Extract the [x, y] coordinate from the center of the cell holding the provided text.  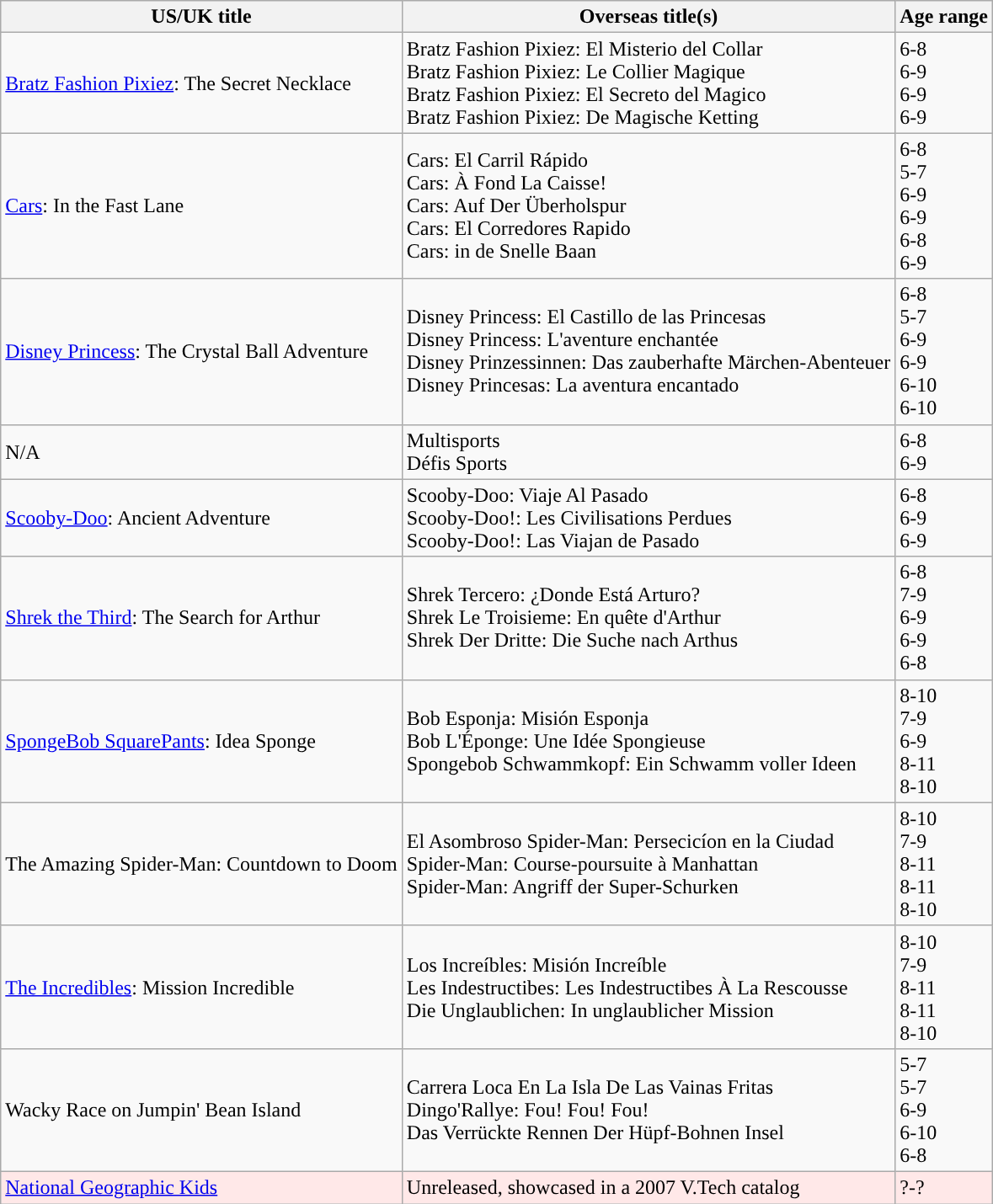
6-8 6-9 6-9 6-9 [944, 83]
Bratz Fashion Pixiez: The Secret Necklace [202, 83]
The Amazing Spider-Man: Countdown to Doom [202, 864]
Unreleased, showcased in a 2007 V.Tech catalog [649, 1187]
Cars: El Carril Rápido Cars: À Fond La Caisse! Cars: Auf Der Überholspur Cars: El Corredores Rapido Cars: in de Snelle Baan [649, 205]
SpongeBob SquarePants: Idea Sponge [202, 741]
?-? [944, 1187]
National Geographic Kids [202, 1187]
Multisports Défis Sports [649, 451]
6-8 7-9 6-9 6-9 6-8 [944, 618]
Bob Esponja: Misión Esponja Bob L'Éponge: Une Idée Spongieuse Spongebob Schwammkopf: Ein Schwamm voller Ideen [649, 741]
US/UK title [202, 17]
Shrek the Third: The Search for Arthur [202, 618]
Disney Princess: The Crystal Ball Adventure [202, 352]
Cars: In the Fast Lane [202, 205]
6-8 6-9 6-9 [944, 518]
6-8 6-9 [944, 451]
Age range [944, 17]
6-8 5-7 6-9 6-9 6-8 6-9 [944, 205]
5-7 5-7 6-9 6-10 6-8 [944, 1110]
El Asombroso Spider-Man: Persecicíon en la Ciudad Spider-Man: Course-poursuite à Manhattan Spider-Man: Angriff der Super-Schurken [649, 864]
6-8 5-7 6-9 6-9 6-10 6-10 [944, 352]
Scooby-Doo: Viaje Al Pasado Scooby-Doo!: Les Civilisations Perdues Scooby-Doo!: Las Viajan de Pasado [649, 518]
8-10 7-9 6-9 8-11 8-10 [944, 741]
Shrek Tercero: ¿Donde Está Arturo? Shrek Le Troisieme: En quête d'Arthur Shrek Der Dritte: Die Suche nach Arthus [649, 618]
Scooby-Doo: Ancient Adventure [202, 518]
Carrera Loca En La Isla De Las Vainas Fritas Dingo'Rallye: Fou! Fou! Fou! Das Verrückte Rennen Der Hüpf-Bohnen Insel [649, 1110]
Los Increíbles: Misión Increíble Les Indestructibes: Les Indestructibes À La Rescousse Die Unglaublichen: In unglaublicher Mission [649, 987]
Wacky Race on Jumpin' Bean Island [202, 1110]
Overseas title(s) [649, 17]
The Incredibles: Mission Incredible [202, 987]
N/A [202, 451]
